Search for the cell housing the specified text and yield its (X, Y) center coordinate. 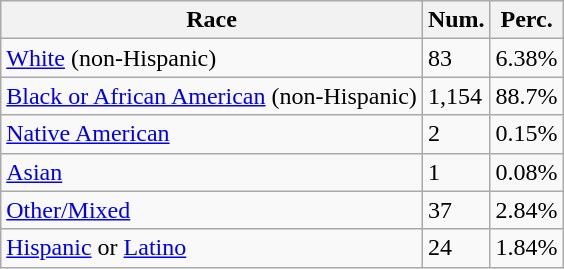
Black or African American (non-Hispanic) (212, 96)
Perc. (526, 20)
0.15% (526, 134)
Num. (456, 20)
37 (456, 210)
Asian (212, 172)
Race (212, 20)
2.84% (526, 210)
1.84% (526, 248)
Hispanic or Latino (212, 248)
Native American (212, 134)
24 (456, 248)
0.08% (526, 172)
White (non-Hispanic) (212, 58)
88.7% (526, 96)
Other/Mixed (212, 210)
83 (456, 58)
2 (456, 134)
1 (456, 172)
1,154 (456, 96)
6.38% (526, 58)
